Pinpoint the cell where the given text exists, returning its [X, Y] midpoint coordinate. 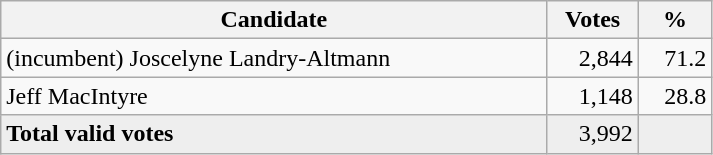
28.8 [674, 96]
Candidate [274, 20]
2,844 [593, 58]
1,148 [593, 96]
Votes [593, 20]
% [674, 20]
(incumbent) Joscelyne Landry-Altmann [274, 58]
71.2 [674, 58]
Jeff MacIntyre [274, 96]
Total valid votes [274, 134]
3,992 [593, 134]
